For the text-containing cell, return its midpoint in (x, y) coordinate format. 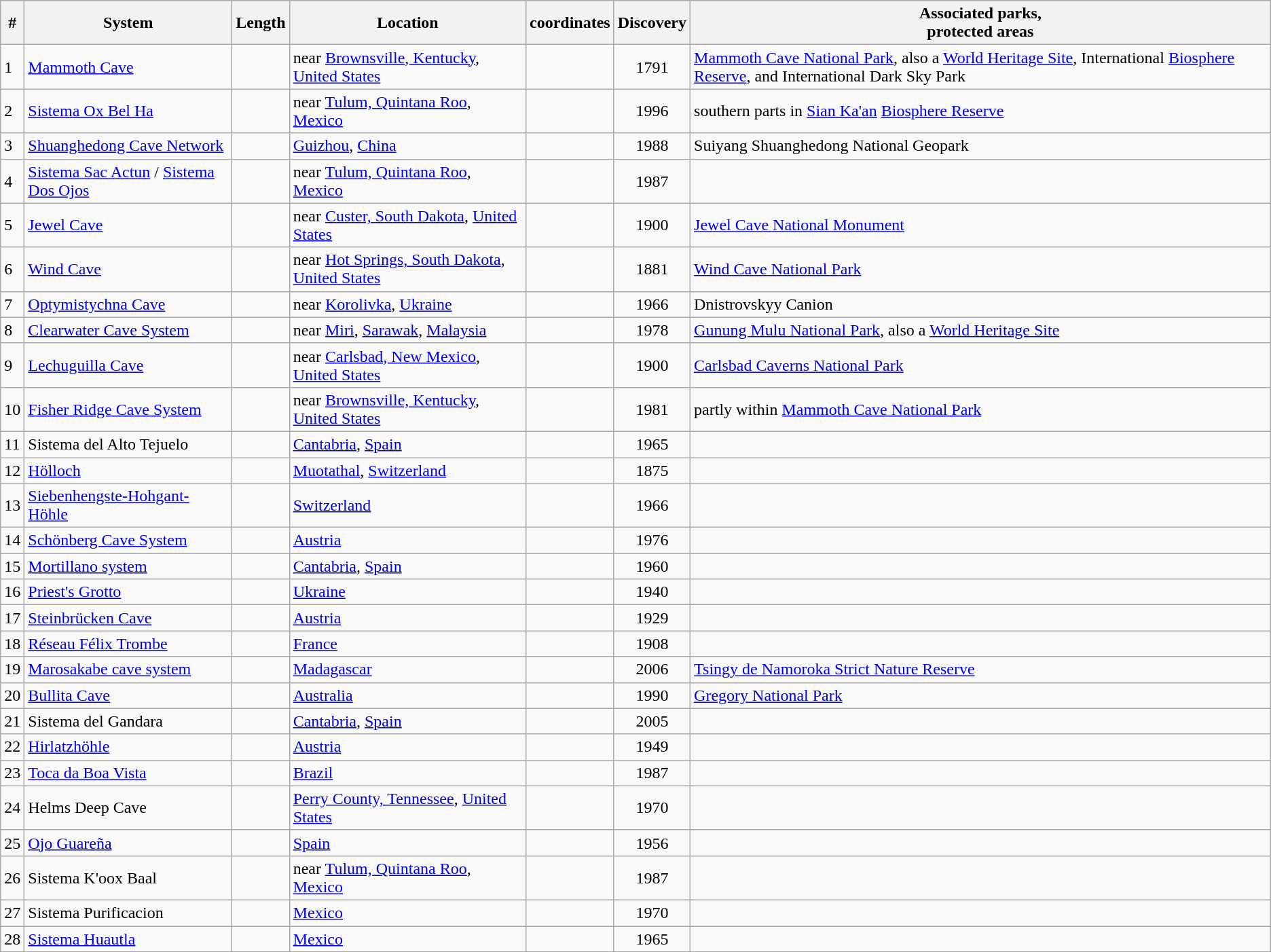
19 (12, 670)
Perry County, Tennessee, United States (407, 808)
27 (12, 913)
Schönberg Cave System (128, 541)
Hirlatzhöhle (128, 747)
partly within Mammoth Cave National Park (980, 409)
Switzerland (407, 505)
12 (12, 471)
Hölloch (128, 471)
Wind Cave (128, 269)
25 (12, 843)
Location (407, 23)
Sistema Ox Bel Ha (128, 111)
1988 (652, 146)
near Custer, South Dakota, United States (407, 225)
Jewel Cave (128, 225)
Fisher Ridge Cave System (128, 409)
near Miri, Sarawak, Malaysia (407, 330)
Bullita Cave (128, 695)
1949 (652, 747)
Mammoth Cave National Park, also a World Heritage Site, International Biosphere Reserve, and International Dark Sky Park (980, 67)
10 (12, 409)
Mammoth Cave (128, 67)
18 (12, 644)
Muotathal, Switzerland (407, 471)
Mortillano system (128, 566)
1908 (652, 644)
Steinbrücken Cave (128, 618)
3 (12, 146)
22 (12, 747)
1976 (652, 541)
Tsingy de Namoroka Strict Nature Reserve (980, 670)
Wind Cave National Park (980, 269)
13 (12, 505)
Shuanghedong Cave Network (128, 146)
Carlsbad Caverns National Park (980, 365)
near Korolivka, Ukraine (407, 304)
Length (261, 23)
Helms Deep Cave (128, 808)
near Carlsbad, New Mexico, United States (407, 365)
Priest's Grotto (128, 592)
9 (12, 365)
near Hot Springs, South Dakota, United States (407, 269)
16 (12, 592)
Suiyang Shuanghedong National Geopark (980, 146)
Lechuguilla Cave (128, 365)
1881 (652, 269)
11 (12, 444)
1981 (652, 409)
Sistema K'oox Baal (128, 877)
1978 (652, 330)
24 (12, 808)
1875 (652, 471)
8 (12, 330)
20 (12, 695)
Optymistychna Cave (128, 304)
System (128, 23)
Sistema Huautla (128, 939)
1 (12, 67)
1960 (652, 566)
Jewel Cave National Monument (980, 225)
14 (12, 541)
2005 (652, 721)
Réseau Félix Trombe (128, 644)
Discovery (652, 23)
Associated parks,protected areas (980, 23)
Dnistrovskyy Canion (980, 304)
Siebenhengste-Hohgant-Höhle (128, 505)
7 (12, 304)
# (12, 23)
4 (12, 181)
Gregory National Park (980, 695)
Sistema Purificacion (128, 913)
Brazil (407, 773)
23 (12, 773)
2006 (652, 670)
Madagascar (407, 670)
17 (12, 618)
Sistema del Alto Tejuelo (128, 444)
Sistema del Gandara (128, 721)
5 (12, 225)
28 (12, 939)
1940 (652, 592)
Ukraine (407, 592)
2 (12, 111)
1929 (652, 618)
Spain (407, 843)
1990 (652, 695)
Ojo Guareña (128, 843)
1956 (652, 843)
Sistema Sac Actun / Sistema Dos Ojos (128, 181)
southern parts in Sian Ka'an Biosphere Reserve (980, 111)
21 (12, 721)
1996 (652, 111)
Toca da Boa Vista (128, 773)
France (407, 644)
26 (12, 877)
15 (12, 566)
Guizhou, China (407, 146)
Australia (407, 695)
coordinates (570, 23)
Clearwater Cave System (128, 330)
Gunung Mulu National Park, also a World Heritage Site (980, 330)
1791 (652, 67)
6 (12, 269)
Marosakabe cave system (128, 670)
